Identify which cell holds the provided text, then report its [X, Y] central coordinate. 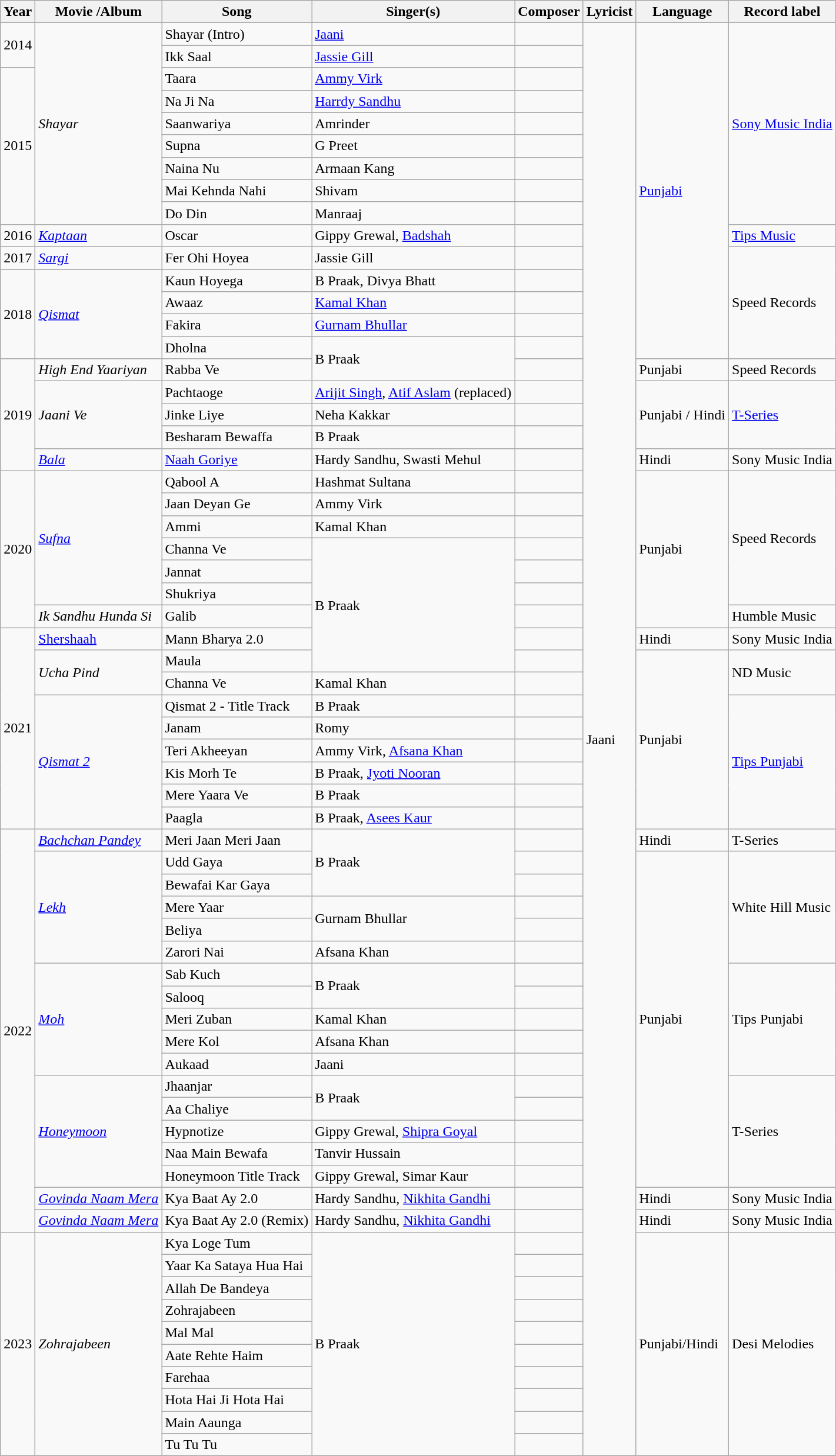
White Hill Music [782, 907]
Composer [549, 12]
Rabba Ve [237, 370]
Movie /Album [99, 12]
Mann Bharya 2.0 [237, 638]
Dholna [237, 348]
Salooq [237, 997]
Harrdy Sandhu [413, 101]
Janam [237, 728]
Bewafai Kar Gaya [237, 885]
Aa Chaliye [237, 1109]
Fer Ohi Hoyea [237, 258]
Gippy Grewal, Shipra Goyal [413, 1131]
2019 [18, 415]
Na Ji Na [237, 101]
Humble Music [782, 616]
ND Music [782, 672]
2021 [18, 728]
2023 [18, 1344]
Ik Sandhu Hunda Si [99, 616]
Yaar Ka Sataya Hua Hai [237, 1265]
Naa Main Bewafa [237, 1154]
Amrinder [413, 124]
Manraaj [413, 213]
Taara [237, 79]
Jinke Liye [237, 415]
Tips Music [782, 235]
Shivam [413, 191]
Naina Nu [237, 168]
Hashmat Sultana [413, 482]
Hardy Sandhu, Swasti Mehul [413, 459]
Fakira [237, 325]
Tanvir Hussain [413, 1154]
Sargi [99, 258]
Ikk Saal [237, 56]
Meri Zuban [237, 1019]
Shayar (Intro) [237, 34]
B Praak, Asees Kaur [413, 818]
Year [18, 12]
Kya Loge Tum [237, 1243]
Oscar [237, 235]
Qismat 2 [99, 762]
Farehaa [237, 1378]
B Praak, Divya Bhatt [413, 281]
Kya Baat Ay 2.0 (Remix) [237, 1221]
Naah Goriye [237, 459]
Qabool A [237, 482]
Qismat [99, 314]
Mal Mal [237, 1332]
Gippy Grewal, Simar Kaur [413, 1176]
Mere Yaar [237, 907]
Mai Kehnda Nahi [237, 191]
Allah De Bandeya [237, 1288]
Galib [237, 616]
Punjabi/Hindi [682, 1344]
2017 [18, 258]
Maula [237, 661]
Besharam Bewaffa [237, 437]
Moh [99, 1019]
Ammi [237, 527]
2014 [18, 45]
Song [237, 12]
Jhaanjar [237, 1087]
Saanwariya [237, 124]
Bachchan Pandey [99, 840]
2018 [18, 314]
G Preet [413, 146]
Awaaz [237, 303]
2022 [18, 1031]
Lekh [99, 907]
High End Yaariyan [99, 370]
Honeymoon [99, 1131]
Teri Akheeyan [237, 751]
Sufna [99, 538]
Tu Tu Tu [237, 1445]
Desi Melodies [782, 1344]
Aate Rehte Haim [237, 1355]
Honeymoon Title Track [237, 1176]
Supna [237, 146]
Shukriya [237, 594]
Hota Hai Ji Hota Hai [237, 1400]
Shayar [99, 124]
Meri Jaan Meri Jaan [237, 840]
Jaan Deyan Ge [237, 504]
Romy [413, 728]
Shershaah [99, 638]
Mere Yaara Ve [237, 795]
Armaan Kang [413, 168]
Lyricist [609, 12]
Kis Morh Te [237, 773]
Bala [99, 459]
Pachtaoge [237, 392]
Kaun Hoyega [237, 281]
Paagla [237, 818]
Zarori Nai [237, 952]
Language [682, 12]
Sab Kuch [237, 974]
Singer(s) [413, 12]
B Praak, Jyoti Nooran [413, 773]
Aukaad [237, 1064]
Neha Kakkar [413, 415]
Hypnotize [237, 1131]
Kya Baat Ay 2.0 [237, 1198]
Punjabi / Hindi [682, 415]
Do Din [237, 213]
Record label [782, 12]
2015 [18, 146]
2020 [18, 549]
Gippy Grewal, Badshah [413, 235]
2016 [18, 235]
Mere Kol [237, 1042]
Arijit Singh, Atif Aslam (replaced) [413, 392]
Qismat 2 - Title Track [237, 706]
Jaani Ve [99, 415]
Main Aaunga [237, 1422]
Jannat [237, 571]
Ucha Pind [99, 672]
Ammy Virk, Afsana Khan [413, 751]
Kaptaan [99, 235]
Udd Gaya [237, 862]
Beliya [237, 929]
